Output the [X, Y] coordinate of the center of the cell containing the given text.  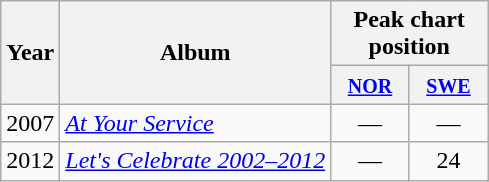
2007 [30, 123]
2012 [30, 161]
NOR [370, 85]
Album [196, 52]
At Your Service [196, 123]
24 [448, 161]
Year [30, 52]
SWE [448, 85]
Let's Celebrate 2002–2012 [196, 161]
Peak chart position [410, 34]
